Detect which cell encompasses the target text, then output its [X, Y] center coordinate. 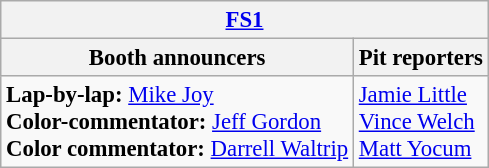
Pit reporters [420, 58]
Jamie LittleVince WelchMatt Yocum [420, 122]
FS1 [245, 20]
Booth announcers [178, 58]
Lap-by-lap: Mike JoyColor-commentator: Jeff GordonColor commentator: Darrell Waltrip [178, 122]
